Locate the cell with the specified text and output its [X, Y] center coordinate. 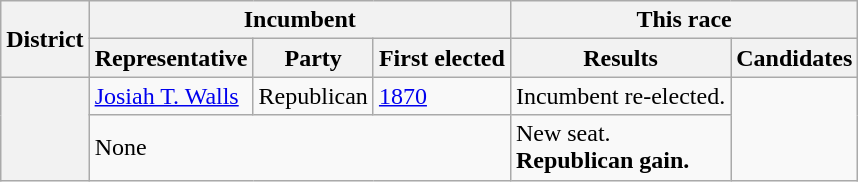
First elected [442, 58]
Republican [313, 96]
This race [684, 20]
District [45, 39]
Candidates [794, 58]
Results [620, 58]
New seat.Republican gain. [620, 148]
Incumbent [300, 20]
None [300, 148]
Party [313, 58]
Representative [171, 58]
1870 [442, 96]
Josiah T. Walls [171, 96]
Incumbent re-elected. [620, 96]
